Provide the [X, Y] coordinate of the cell's center where the given text is located.  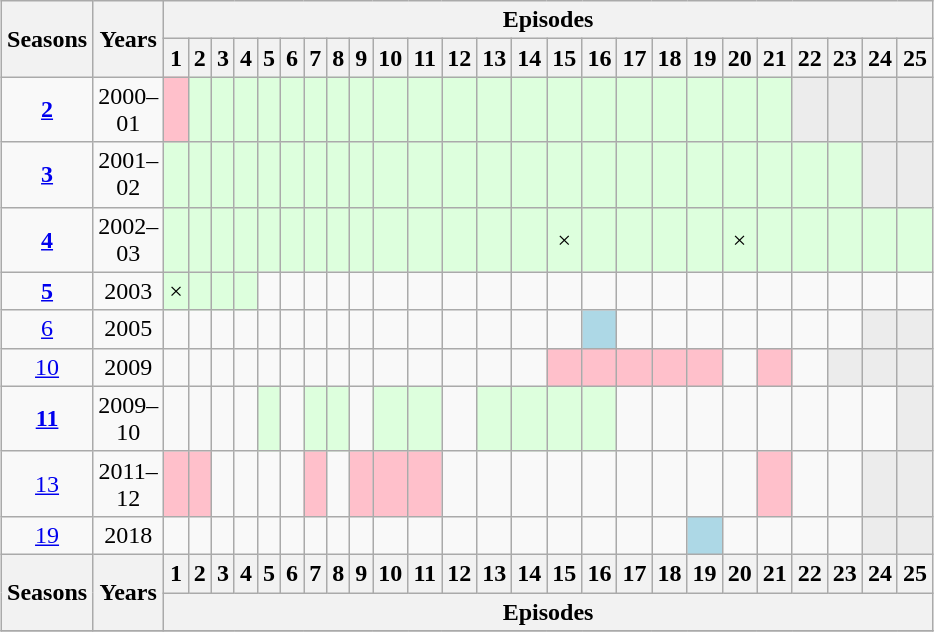
2000–01 [128, 110]
2011–12 [128, 484]
2002–03 [128, 240]
2009 [128, 367]
2005 [128, 329]
2018 [128, 535]
2009–10 [128, 418]
2003 [128, 291]
2001–02 [128, 174]
